Identify which cell holds the provided text, then report its [X, Y] central coordinate. 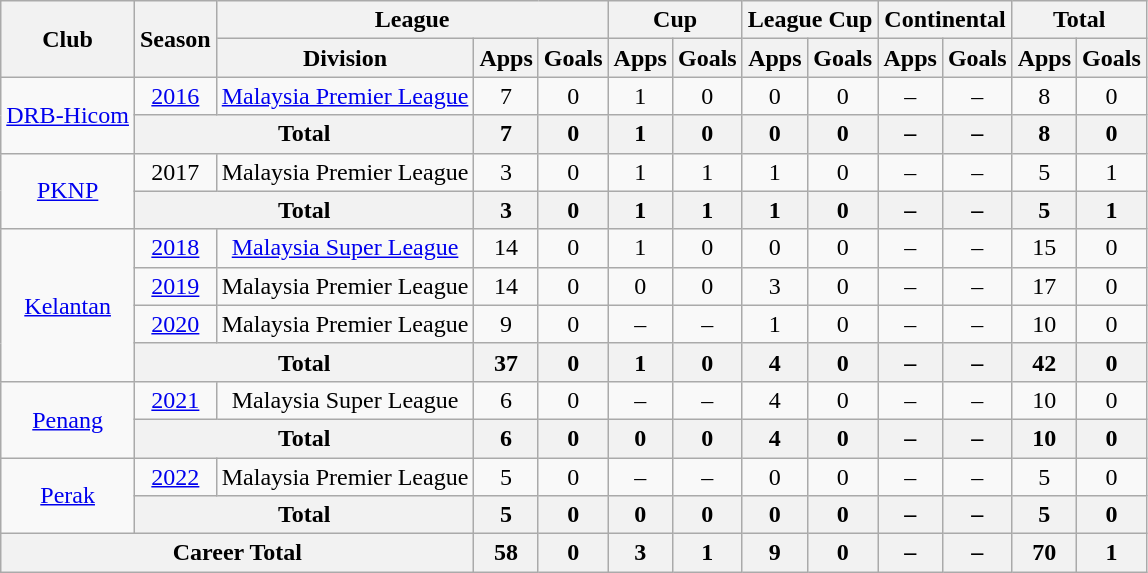
DRB-Hicom [68, 115]
Career Total [238, 553]
League [412, 20]
Kelantan [68, 305]
Cup [675, 20]
Division [345, 58]
15 [1044, 248]
17 [1044, 286]
2020 [175, 324]
2022 [175, 477]
League Cup [810, 20]
Club [68, 39]
37 [506, 362]
58 [506, 553]
70 [1044, 553]
Perak [68, 496]
PKNP [68, 191]
2017 [175, 172]
Continental [945, 20]
Penang [68, 419]
2019 [175, 286]
Season [175, 39]
2018 [175, 248]
2021 [175, 400]
2016 [175, 96]
42 [1044, 362]
